For the text-containing cell, return its midpoint in (x, y) coordinate format. 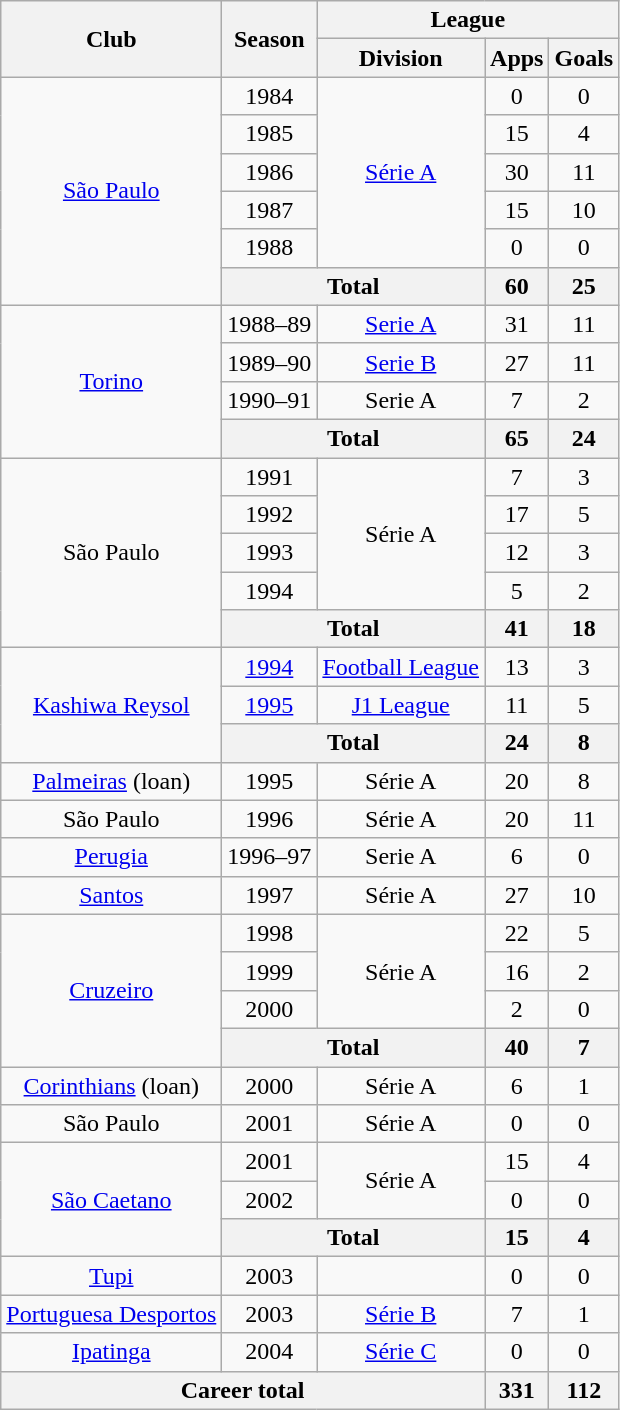
13 (517, 667)
16 (517, 971)
Goals (584, 58)
J1 League (401, 705)
1996–97 (270, 857)
Torino (112, 381)
Club (112, 39)
Santos (112, 895)
São Caetano (112, 1200)
1990–91 (270, 400)
Ipatinga (112, 1352)
1986 (270, 172)
2004 (270, 1352)
31 (517, 324)
41 (517, 629)
2002 (270, 1200)
Tupi (112, 1276)
331 (517, 1390)
1985 (270, 134)
12 (517, 553)
18 (584, 629)
1989–90 (270, 362)
Division (401, 58)
Corinthians (loan) (112, 1085)
Career total (243, 1390)
League (468, 20)
1998 (270, 933)
1992 (270, 515)
1997 (270, 895)
Football League (401, 667)
1993 (270, 553)
25 (584, 286)
1987 (270, 210)
1988–89 (270, 324)
Série C (401, 1352)
60 (517, 286)
40 (517, 1047)
Serie B (401, 362)
Cruzeiro (112, 990)
30 (517, 172)
112 (584, 1390)
Kashiwa Reysol (112, 705)
Season (270, 39)
17 (517, 515)
Perugia (112, 857)
65 (517, 438)
1984 (270, 96)
1999 (270, 971)
22 (517, 933)
1988 (270, 248)
1991 (270, 477)
1996 (270, 819)
Palmeiras (loan) (112, 781)
Série B (401, 1314)
Portuguesa Desportos (112, 1314)
Apps (517, 58)
